Find where the given text appears and provide that cell's center as (x, y) coordinate. 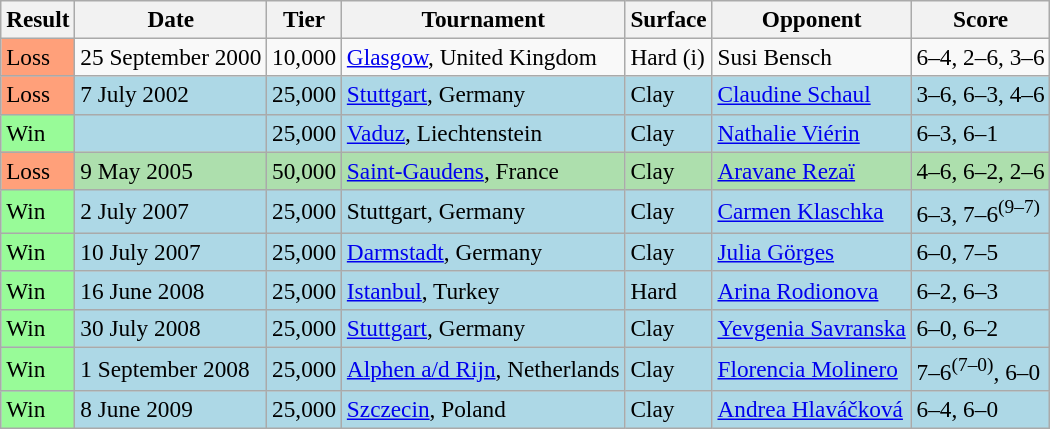
Istanbul, Turkey (483, 290)
Claudine Schaul (812, 95)
Nathalie Viérin (812, 133)
6–4, 6–0 (980, 410)
Glasgow, United Kingdom (483, 57)
Yevgenia Savranska (812, 328)
7–6(7–0), 6–0 (980, 369)
6–3, 6–1 (980, 133)
9 May 2005 (171, 170)
Surface (668, 19)
Carmen Klaschka (812, 211)
10 July 2007 (171, 252)
25 September 2000 (171, 57)
6–0, 6–2 (980, 328)
Vaduz, Liechtenstein (483, 133)
1 September 2008 (171, 369)
Hard (668, 290)
Saint-Gaudens, France (483, 170)
Opponent (812, 19)
10,000 (304, 57)
Susi Bensch (812, 57)
Tournament (483, 19)
Tier (304, 19)
16 June 2008 (171, 290)
6–4, 2–6, 3–6 (980, 57)
Score (980, 19)
Szczecin, Poland (483, 410)
Result (38, 19)
Hard (i) (668, 57)
6–3, 7–6(9–7) (980, 211)
8 June 2009 (171, 410)
Darmstadt, Germany (483, 252)
Arina Rodionova (812, 290)
Date (171, 19)
Julia Görges (812, 252)
2 July 2007 (171, 211)
30 July 2008 (171, 328)
50,000 (304, 170)
Alphen a/d Rijn, Netherlands (483, 369)
6–2, 6–3 (980, 290)
4–6, 6–2, 2–6 (980, 170)
Andrea Hlaváčková (812, 410)
Florencia Molinero (812, 369)
6–0, 7–5 (980, 252)
7 July 2002 (171, 95)
Aravane Rezaï (812, 170)
3–6, 6–3, 4–6 (980, 95)
